Provide the [X, Y] coordinate of the cell's center where the given text is located.  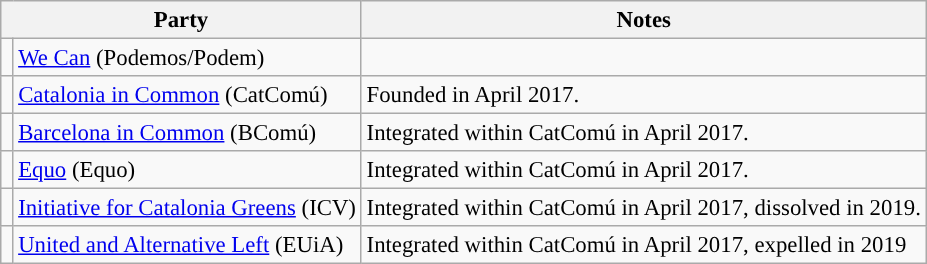
Barcelona in Common (BComú) [187, 133]
We Can (Podemos/Podem) [187, 58]
Notes [644, 20]
Founded in April 2017. [644, 95]
Initiative for Catalonia Greens (ICV) [187, 208]
Integrated within CatComú in April 2017, dissolved in 2019. [644, 208]
Integrated within CatComú in April 2017, expelled in 2019 [644, 245]
United and Alternative Left (EUiA) [187, 245]
Equo (Equo) [187, 170]
Catalonia in Common (CatComú) [187, 95]
Party [182, 20]
